Identify which cell holds the provided text, then report its (x, y) central coordinate. 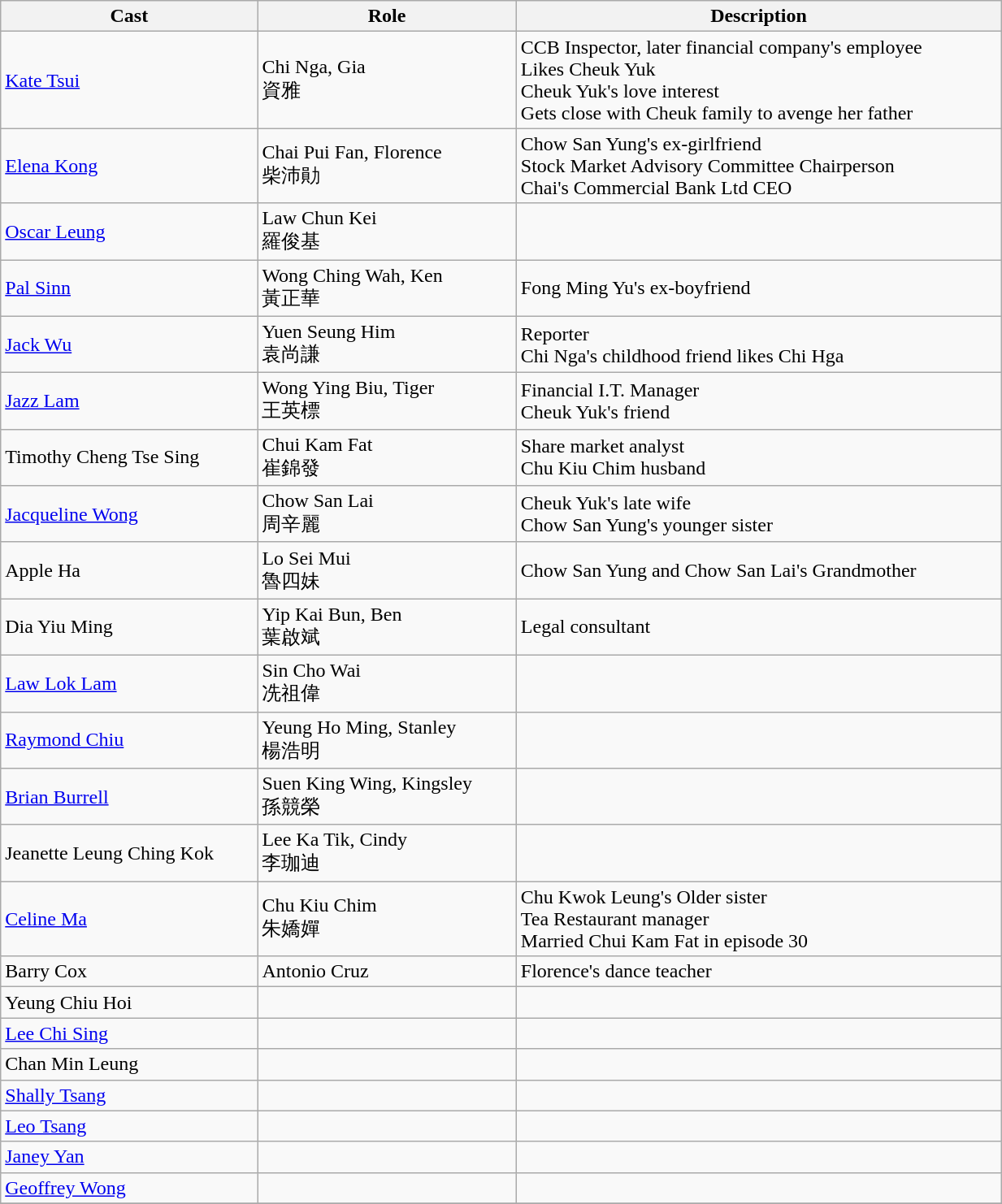
Oscar Leung (129, 232)
Chow San Yung's ex-girlfriendStock Market Advisory Committee ChairpersonChai's Commercial Bank Ltd CEO (758, 166)
Role (387, 16)
Chi Nga, Gia資雅 (387, 80)
Barry Cox (129, 972)
Chai Pui Fan, Florence柴沛勛 (387, 166)
Wong Ching Wah, Ken黃正華 (387, 288)
Timothy Cheng Tse Sing (129, 457)
Cheuk Yuk's late wifeChow San Yung's younger sister (758, 514)
Apple Ha (129, 570)
Brian Burrell (129, 797)
Shally Tsang (129, 1095)
Jack Wu (129, 344)
Financial I.T. ManagerCheuk Yuk's friend (758, 401)
Chui Kam Fat崔錦發 (387, 457)
Florence's dance teacher (758, 972)
Janey Yan (129, 1157)
Celine Ma (129, 919)
Chu Kiu Chim朱嬌嬋 (387, 919)
Law Chun Kei羅俊基 (387, 232)
Lee Chi Sing (129, 1033)
Chow San Lai周辛麗 (387, 514)
Lee Ka Tik, Cindy李珈迪 (387, 853)
Description (758, 16)
Elena Kong (129, 166)
Jeanette Leung Ching Kok (129, 853)
Yip Kai Bun, Ben葉啟斌 (387, 627)
Suen King Wing, Kingsley孫競榮 (387, 797)
Jazz Lam (129, 401)
Raymond Chiu (129, 740)
Yeung Chiu Hoi (129, 1003)
Sin Cho Wai冼祖偉 (387, 683)
Law Lok Lam (129, 683)
Jacqueline Wong (129, 514)
Chu Kwok Leung's Older sisterTea Restaurant managerMarried Chui Kam Fat in episode 30 (758, 919)
Lo Sei Mui魯四妹 (387, 570)
Chow San Yung and Chow San Lai's Grandmother (758, 570)
Kate Tsui (129, 80)
Geoffrey Wong (129, 1188)
Cast (129, 16)
ReporterChi Nga's childhood friend likes Chi Hga (758, 344)
Yuen Seung Him袁尚謙 (387, 344)
CCB Inspector, later financial company's employeeLikes Cheuk YukCheuk Yuk's love interestGets close with Cheuk family to avenge her father (758, 80)
Leo Tsang (129, 1126)
Wong Ying Biu, Tiger王英標 (387, 401)
Antonio Cruz (387, 972)
Chan Min Leung (129, 1064)
Fong Ming Yu's ex-boyfriend (758, 288)
Pal Sinn (129, 288)
Legal consultant (758, 627)
Yeung Ho Ming, Stanley楊浩明 (387, 740)
Dia Yiu Ming (129, 627)
Share market analystChu Kiu Chim husband (758, 457)
